Capture the cell that displays the provided text and extract its [X, Y] central coordinate. 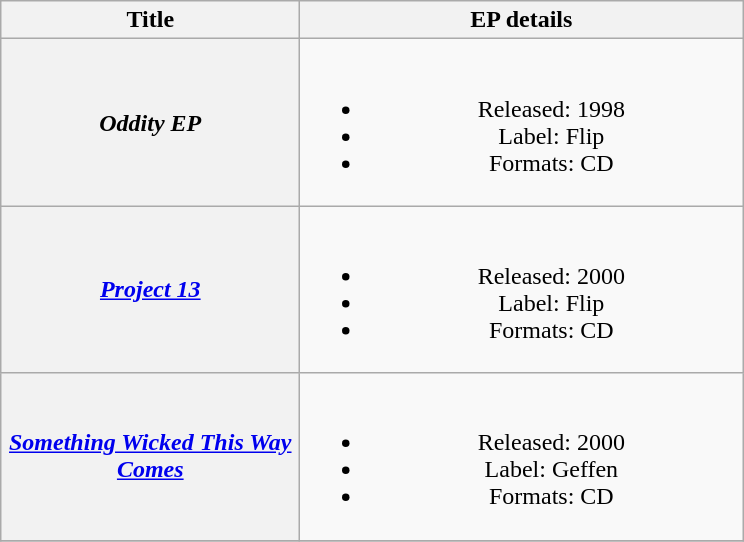
Something Wicked This Way Comes [150, 456]
Title [150, 20]
Released: 2000Label: GeffenFormats: CD [522, 456]
EP details [522, 20]
Released: 1998Label: FlipFormats: CD [522, 122]
Oddity EP [150, 122]
Released: 2000Label: FlipFormats: CD [522, 290]
Project 13 [150, 290]
